Output the [X, Y] coordinate of the center of the cell containing the given text.  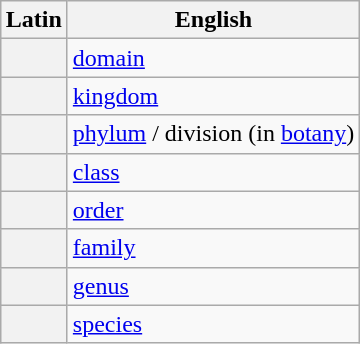
genus [213, 286]
domain [213, 58]
order [213, 210]
phylum / division (in botany) [213, 134]
kingdom [213, 96]
species [213, 324]
Latin [34, 20]
English [213, 20]
family [213, 248]
class [213, 172]
